Detect which cell encompasses the target text, then output its (x, y) center coordinate. 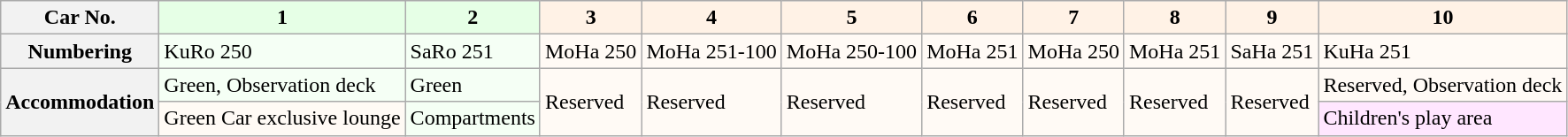
Green Car exclusive lounge (282, 118)
8 (1174, 18)
Children's play area (1442, 118)
KuHa 251 (1442, 51)
4 (711, 18)
KuRo 250 (282, 51)
9 (1272, 18)
3 (590, 18)
Numbering (80, 51)
Green (473, 85)
1 (282, 18)
2 (473, 18)
MoHa 250-100 (851, 51)
SaRo 251 (473, 51)
Car No. (80, 18)
MoHa 251-100 (711, 51)
7 (1073, 18)
5 (851, 18)
SaHa 251 (1272, 51)
Accommodation (80, 102)
Green, Observation deck (282, 85)
10 (1442, 18)
Reserved, Observation deck (1442, 85)
6 (972, 18)
Compartments (473, 118)
